Capture the cell that displays the provided text and extract its [X, Y] central coordinate. 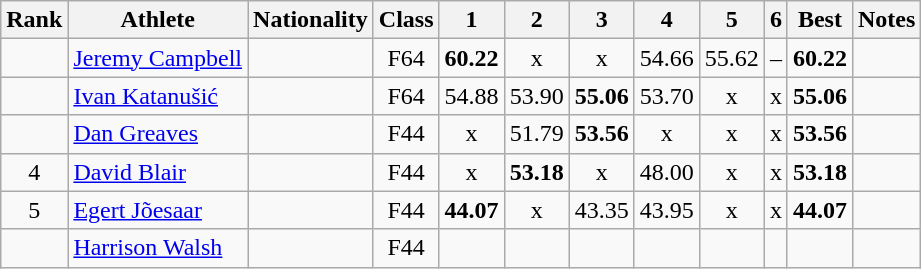
Jeremy Campbell [158, 58]
48.00 [666, 172]
Rank [34, 20]
53.70 [666, 96]
Harrison Walsh [158, 248]
53.90 [536, 96]
Dan Greaves [158, 134]
– [776, 58]
43.35 [602, 210]
55.62 [732, 58]
Class [406, 20]
51.79 [536, 134]
Best [820, 20]
54.88 [472, 96]
1 [472, 20]
Athlete [158, 20]
Notes [886, 20]
Ivan Katanušić [158, 96]
Nationality [311, 20]
David Blair [158, 172]
54.66 [666, 58]
2 [536, 20]
Egert Jõesaar [158, 210]
6 [776, 20]
3 [602, 20]
43.95 [666, 210]
